Locate the cell with the specified text and output its [x, y] center coordinate. 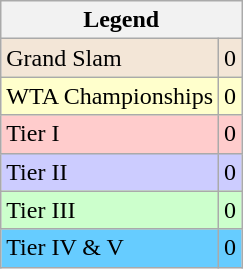
Grand Slam [110, 58]
Tier III [110, 210]
Tier IV & V [110, 248]
WTA Championships [110, 96]
Tier II [110, 172]
Legend [122, 20]
Tier I [110, 134]
